Determine the (X, Y) coordinate at the center of the cell enclosing the given text.  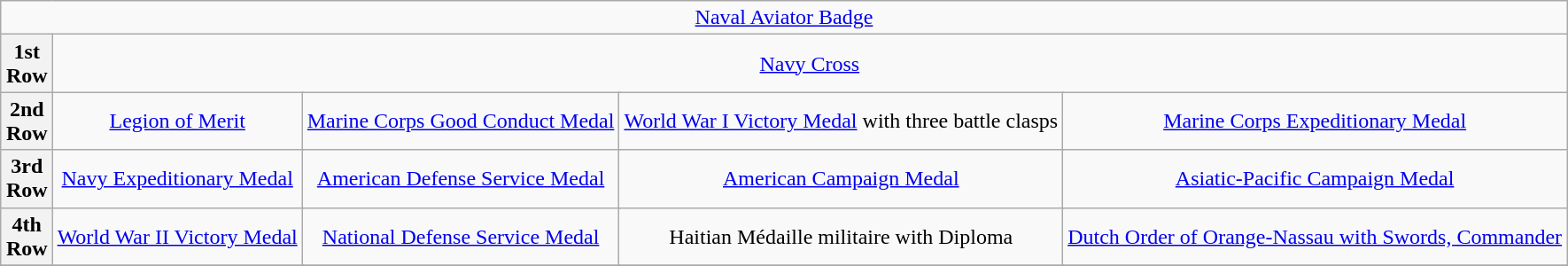
2ndRow (27, 121)
Navy Cross (810, 64)
American Campaign Medal (842, 179)
Marine Corps Good Conduct Medal (461, 121)
National Defense Service Medal (461, 236)
Dutch Order of Orange-Nassau with Swords, Commander (1315, 236)
Haitian Médaille militaire with Diploma (842, 236)
Navy Expeditionary Medal (177, 179)
Asiatic-Pacific Campaign Medal (1315, 179)
Legion of Merit (177, 121)
World War I Victory Medal with three battle clasps (842, 121)
World War II Victory Medal (177, 236)
Naval Aviator Badge (783, 18)
Marine Corps Expeditionary Medal (1315, 121)
1stRow (27, 64)
3rdRow (27, 179)
4thRow (27, 236)
American Defense Service Medal (461, 179)
